Identify which cell holds the provided text, then report its [x, y] central coordinate. 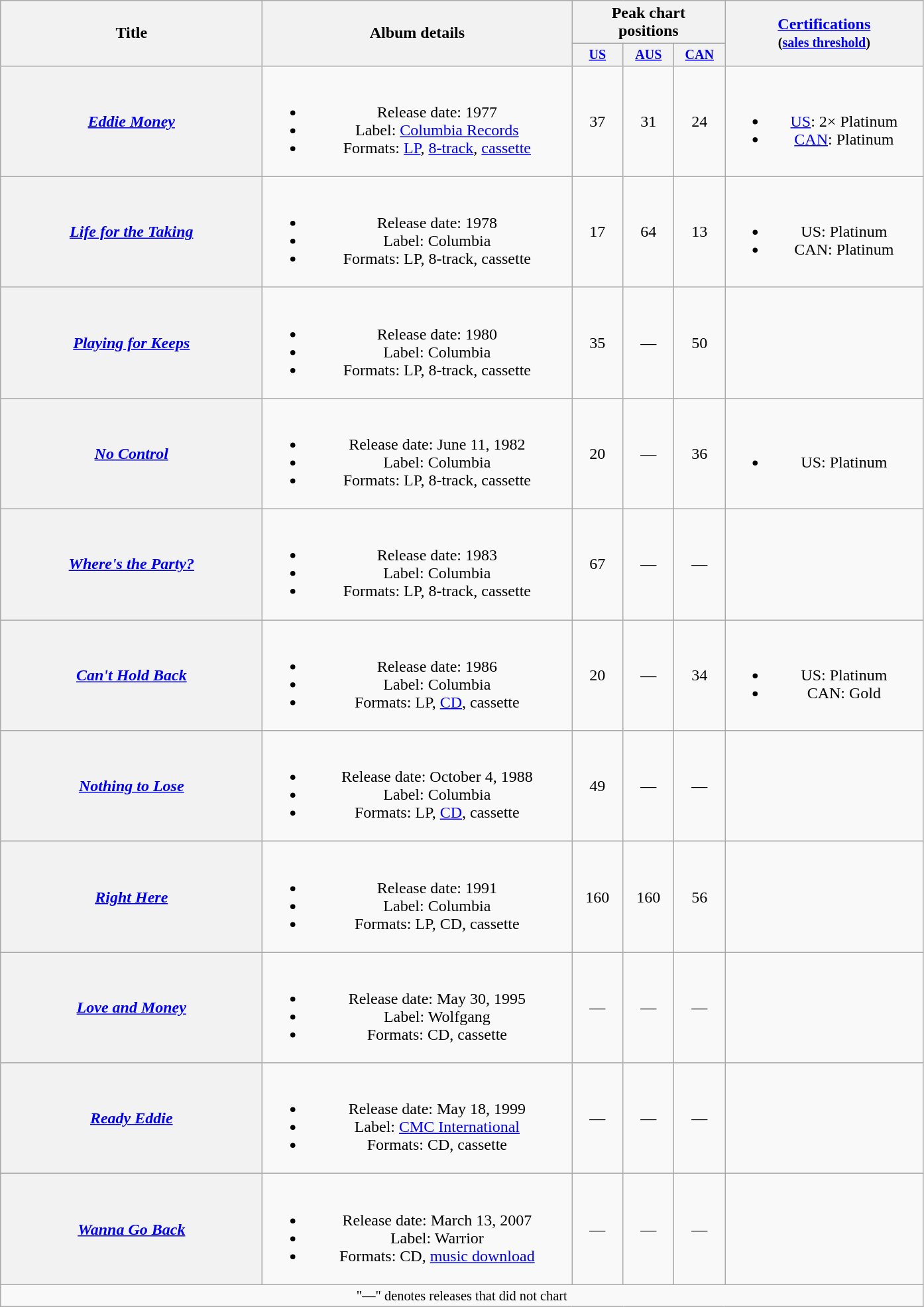
Album details [418, 33]
Release date: 1986Label: ColumbiaFormats: LP, CD, cassette [418, 675]
Peak chartpositions [648, 23]
Title [131, 33]
US: 2× PlatinumCAN: Platinum [825, 121]
31 [648, 121]
US [598, 54]
Release date: 1983Label: ColumbiaFormats: LP, 8-track, cassette [418, 565]
Release date: 1991Label: ColumbiaFormats: LP, CD, cassette [418, 897]
Where's the Party? [131, 565]
Release date: May 30, 1995Label: WolfgangFormats: CD, cassette [418, 1008]
Love and Money [131, 1008]
No Control [131, 454]
CAN [700, 54]
US: PlatinumCAN: Platinum [825, 232]
34 [700, 675]
Release date: 1980Label: ColumbiaFormats: LP, 8-track, cassette [418, 342]
Ready Eddie [131, 1118]
37 [598, 121]
49 [598, 786]
Release date: May 18, 1999Label: CMC InternationalFormats: CD, cassette [418, 1118]
Release date: March 13, 2007Label: WarriorFormats: CD, music download [418, 1229]
64 [648, 232]
"—" denotes releases that did not chart [462, 1296]
56 [700, 897]
13 [700, 232]
Right Here [131, 897]
Nothing to Lose [131, 786]
US: Platinum [825, 454]
Release date: 1978Label: ColumbiaFormats: LP, 8-track, cassette [418, 232]
Release date: October 4, 1988Label: ColumbiaFormats: LP, CD, cassette [418, 786]
AUS [648, 54]
17 [598, 232]
Can't Hold Back [131, 675]
36 [700, 454]
Certifications(sales threshold) [825, 33]
Playing for Keeps [131, 342]
24 [700, 121]
35 [598, 342]
Release date: June 11, 1982Label: ColumbiaFormats: LP, 8-track, cassette [418, 454]
Eddie Money [131, 121]
Wanna Go Back [131, 1229]
Life for the Taking [131, 232]
US: PlatinumCAN: Gold [825, 675]
Release date: 1977Label: Columbia RecordsFormats: LP, 8-track, cassette [418, 121]
67 [598, 565]
50 [700, 342]
